Identify which cell holds the provided text, then report its [X, Y] central coordinate. 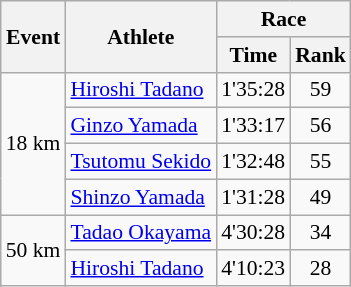
55 [320, 162]
Time [253, 55]
Shinzo Yamada [140, 197]
34 [320, 233]
4'30:28 [253, 233]
Ginzo Yamada [140, 126]
50 km [34, 250]
49 [320, 197]
Race [284, 19]
Event [34, 36]
18 km [34, 143]
28 [320, 269]
59 [320, 90]
1'35:28 [253, 90]
Tadao Okayama [140, 233]
4'10:23 [253, 269]
1'31:28 [253, 197]
Rank [320, 55]
1'33:17 [253, 126]
56 [320, 126]
Tsutomu Sekido [140, 162]
1'32:48 [253, 162]
Athlete [140, 36]
